For the text-containing cell, return its midpoint in (X, Y) coordinate format. 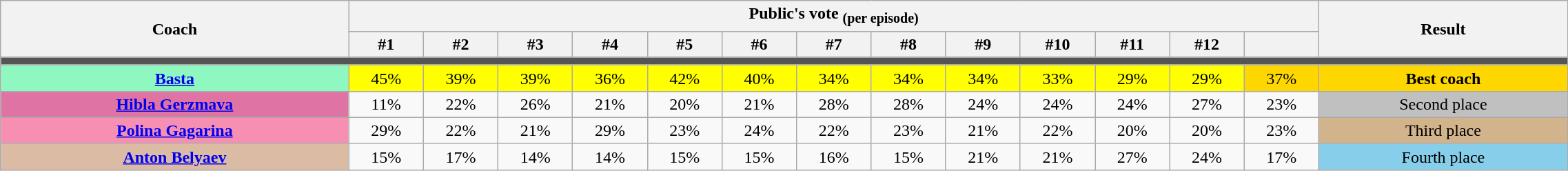
#6 (759, 44)
16% (834, 157)
Coach (175, 29)
#4 (610, 44)
#2 (460, 44)
Fourth place (1443, 157)
Third place (1443, 130)
Best coach (1443, 78)
#8 (908, 44)
36% (610, 78)
40% (759, 78)
#12 (1207, 44)
#1 (386, 44)
#10 (1057, 44)
#7 (834, 44)
11% (386, 104)
33% (1057, 78)
37% (1281, 78)
26% (536, 104)
Polina Gagarina (175, 130)
#9 (983, 44)
Hibla Gerzmava (175, 104)
Basta (175, 78)
Second place (1443, 104)
45% (386, 78)
Anton Belyaev (175, 157)
Result (1443, 29)
42% (684, 78)
Public's vote (per episode) (834, 16)
#11 (1132, 44)
#3 (536, 44)
#5 (684, 44)
